Output the [x, y] coordinate of the center of the cell containing the given text.  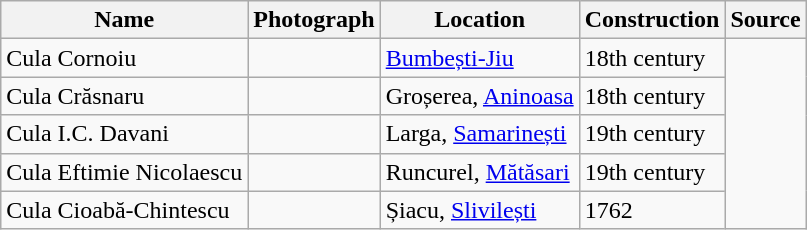
Larga, Samarinești [480, 134]
Cula I.C. Davani [124, 134]
Location [480, 20]
Construction [652, 20]
Cula Cioabă-Chintescu [124, 210]
Cula Crăsnaru [124, 96]
Cula Cornoiu [124, 58]
Cula Eftimie Nicolaescu [124, 172]
Șiacu, Slivilești [480, 210]
Photograph [314, 20]
1762 [652, 210]
Source [766, 20]
Groșerea, Aninoasa [480, 96]
Runcurel, Mătăsari [480, 172]
Bumbești-Jiu [480, 58]
Name [124, 20]
